Provide the (x, y) coordinate of the cell's center where the given text is located.  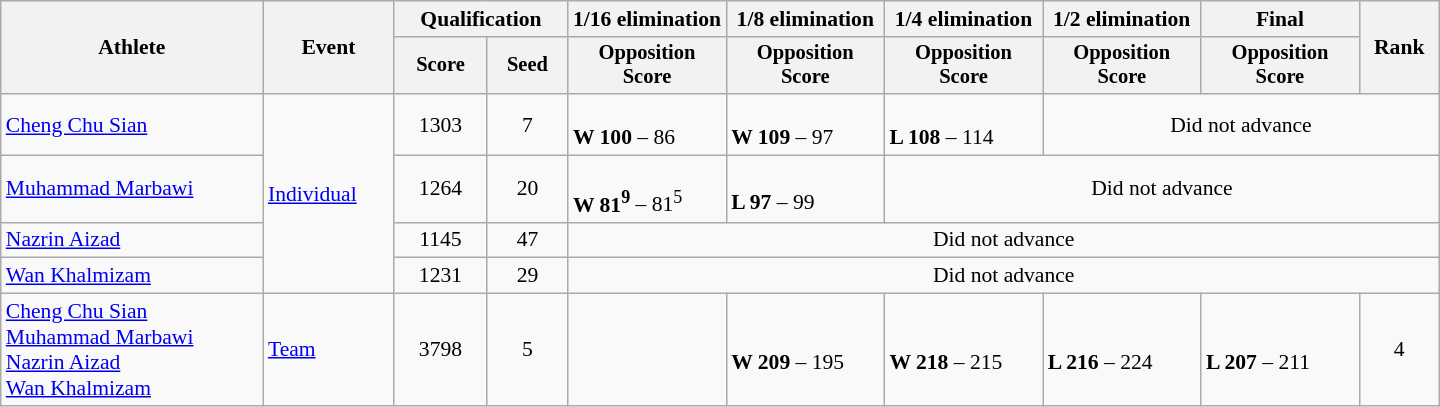
W 209 – 195 (805, 350)
Team (328, 350)
L 216 – 224 (1122, 350)
1/16 elimination (647, 19)
Individual (328, 194)
Event (328, 48)
1231 (440, 276)
20 (528, 190)
3798 (440, 350)
Wan Khalmizam (132, 276)
Cheng Chu Sian (132, 124)
L 207 – 211 (1280, 350)
Cheng Chu SianMuhammad MarbawiNazrin AizadWan Khalmizam (132, 350)
7 (528, 124)
1303 (440, 124)
1/4 elimination (963, 19)
W 819 – 815 (647, 190)
Muhammad Marbawi (132, 190)
W 109 – 97 (805, 124)
1145 (440, 240)
Rank (1399, 48)
Final (1280, 19)
47 (528, 240)
4 (1399, 350)
Nazrin Aizad (132, 240)
W 100 – 86 (647, 124)
L 97 – 99 (805, 190)
1/2 elimination (1122, 19)
1/8 elimination (805, 19)
29 (528, 276)
Seed (528, 66)
5 (528, 350)
Score (440, 66)
Athlete (132, 48)
W 218 – 215 (963, 350)
1264 (440, 190)
L 108 – 114 (963, 124)
Qualification (481, 19)
